Determine the [X, Y] coordinate at the center of the cell enclosing the given text.  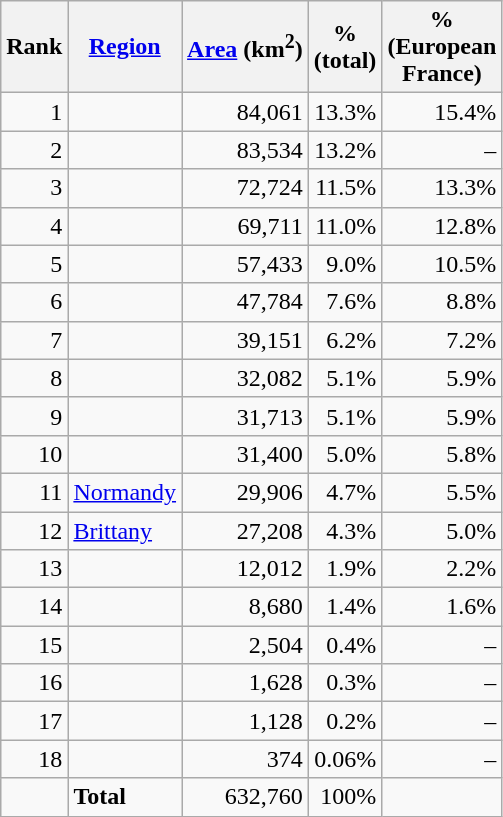
84,061 [246, 112]
4 [34, 226]
3 [34, 188]
4.7% [345, 492]
10.5% [442, 264]
Area (km2) [246, 47]
29,906 [246, 492]
10 [34, 454]
9 [34, 416]
1.9% [345, 569]
6.2% [345, 340]
12 [34, 531]
17 [34, 721]
5.5% [442, 492]
1.4% [345, 607]
%(total) [345, 47]
7.2% [442, 340]
1,628 [246, 683]
57,433 [246, 264]
83,534 [246, 150]
Region [125, 47]
12,012 [246, 569]
0.06% [345, 759]
72,724 [246, 188]
374 [246, 759]
2,504 [246, 645]
7 [34, 340]
14 [34, 607]
100% [345, 797]
32,082 [246, 378]
7.6% [345, 302]
1,128 [246, 721]
2.2% [442, 569]
11.0% [345, 226]
9.0% [345, 264]
0.4% [345, 645]
5.8% [442, 454]
69,711 [246, 226]
Brittany [125, 531]
8.8% [442, 302]
31,713 [246, 416]
1 [34, 112]
%(European France) [442, 47]
6 [34, 302]
1.6% [442, 607]
39,151 [246, 340]
5 [34, 264]
11 [34, 492]
13 [34, 569]
12.8% [442, 226]
0.2% [345, 721]
15 [34, 645]
31,400 [246, 454]
4.3% [345, 531]
Normandy [125, 492]
632,760 [246, 797]
Rank [34, 47]
2 [34, 150]
Total [125, 797]
8 [34, 378]
0.3% [345, 683]
8,680 [246, 607]
27,208 [246, 531]
15.4% [442, 112]
11.5% [345, 188]
18 [34, 759]
47,784 [246, 302]
16 [34, 683]
13.2% [345, 150]
